Pinpoint the cell where the given text exists, returning its [x, y] midpoint coordinate. 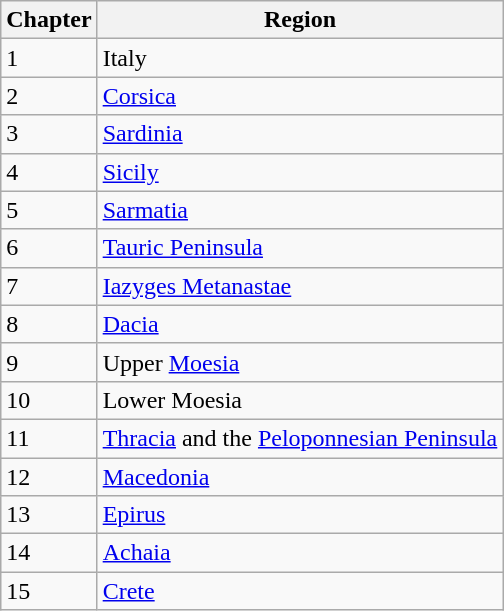
Sarmatia [300, 210]
Sicily [300, 172]
8 [49, 324]
1 [49, 58]
4 [49, 172]
Achaia [300, 553]
6 [49, 248]
Upper Moesia [300, 362]
Lower Moesia [300, 400]
7 [49, 286]
Dacia [300, 324]
Chapter [49, 20]
10 [49, 400]
Iazyges Metanastae [300, 286]
Thracia and the Peloponnesian Peninsula [300, 438]
5 [49, 210]
14 [49, 553]
Region [300, 20]
Macedonia [300, 477]
3 [49, 134]
Corsica [300, 96]
Tauric Peninsula [300, 248]
Epirus [300, 515]
13 [49, 515]
12 [49, 477]
Sardinia [300, 134]
2 [49, 96]
11 [49, 438]
9 [49, 362]
Italy [300, 58]
15 [49, 591]
Crete [300, 591]
